Determine the [X, Y] coordinate at the center of the cell enclosing the given text.  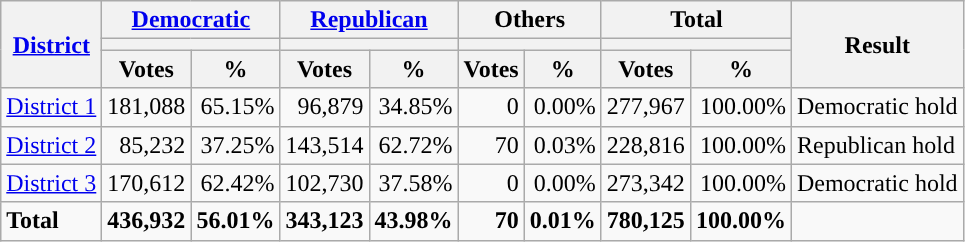
43.98% [414, 221]
District 3 [52, 183]
Others [530, 20]
228,816 [646, 145]
District [52, 44]
343,123 [324, 221]
85,232 [146, 145]
56.01% [236, 221]
37.25% [236, 145]
143,514 [324, 145]
District 2 [52, 145]
Republican hold [877, 145]
96,879 [324, 107]
Democratic [191, 20]
436,932 [146, 221]
Result [877, 44]
62.42% [236, 183]
34.85% [414, 107]
780,125 [646, 221]
277,967 [646, 107]
Republican [369, 20]
0.03% [562, 145]
65.15% [236, 107]
District 1 [52, 107]
181,088 [146, 107]
170,612 [146, 183]
37.58% [414, 183]
62.72% [414, 145]
0.01% [562, 221]
102,730 [324, 183]
273,342 [646, 183]
